Extract the [x, y] coordinate from the center of the cell holding the provided text.  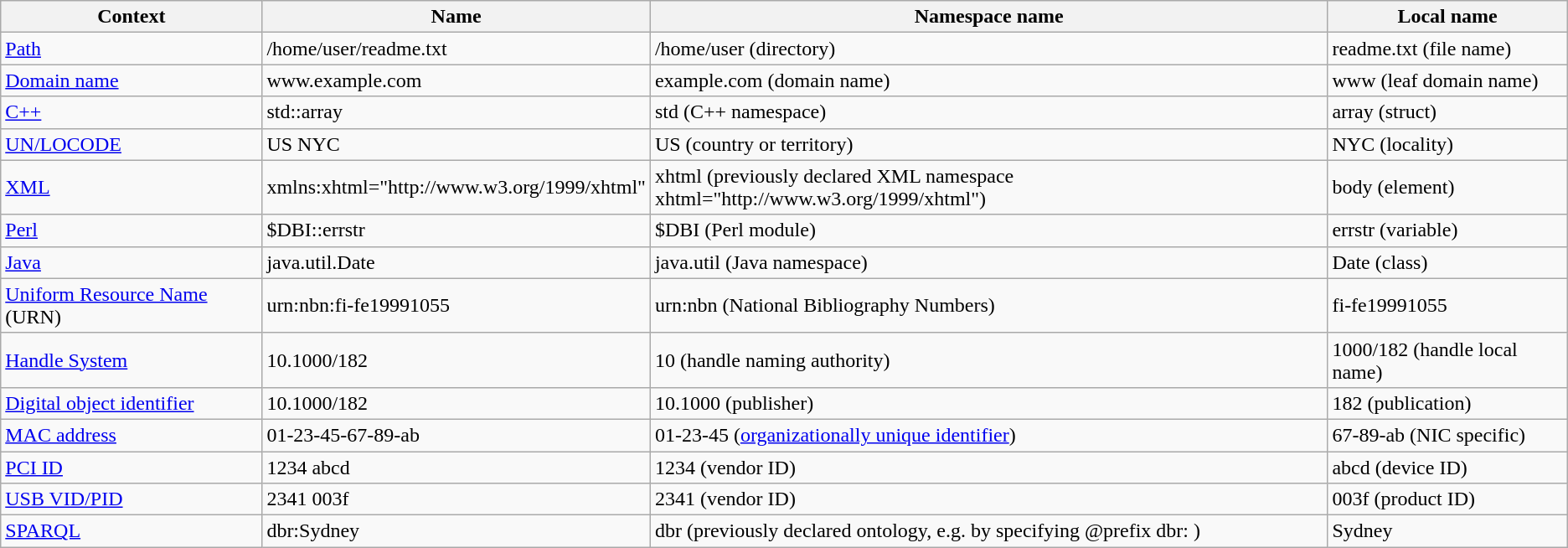
std::array [456, 112]
MAC address [132, 435]
Perl [132, 230]
Handle System [132, 360]
java.util.Date [456, 262]
abcd (device ID) [1447, 467]
10 (handle naming authority) [988, 360]
www (leaf domain name) [1447, 80]
182 (publication) [1447, 403]
C++ [132, 112]
dbr (previously declared ontology, e.g. by specifying @prefix dbr: ) [988, 531]
dbr:Sydney [456, 531]
US NYC [456, 144]
Domain name [132, 80]
/home/user (directory) [988, 49]
Digital object identifier [132, 403]
2341 003f [456, 499]
1000/182 (handle local name) [1447, 360]
Namespace name [988, 17]
10.1000 (publisher) [988, 403]
java.util (Java namespace) [988, 262]
UN/LOCODE [132, 144]
01-23-45-67-89-ab [456, 435]
urn:nbn (National Bibliography Numbers) [988, 305]
USB VID/PID [132, 499]
body (element) [1447, 188]
003f (product ID) [1447, 499]
xhtml (previously declared XML namespace xhtml="http://www.w3.org/1999/xhtml") [988, 188]
www.example.com [456, 80]
example.com (domain name) [988, 80]
/home/user/readme.txt [456, 49]
Uniform Resource Name (URN) [132, 305]
$DBI (Perl module) [988, 230]
fi-fe19991055 [1447, 305]
Name [456, 17]
$DBI::errstr [456, 230]
std (C++ namespace) [988, 112]
1234 abcd [456, 467]
Sydney [1447, 531]
1234 (vendor ID) [988, 467]
2341 (vendor ID) [988, 499]
US (country or territory) [988, 144]
urn:nbn:fi-fe19991055 [456, 305]
XML [132, 188]
01-23-45 (organizationally unique identifier) [988, 435]
Context [132, 17]
67-89-ab (NIC specific) [1447, 435]
SPARQL [132, 531]
xmlns:xhtml="http://www.w3.org/1999/xhtml" [456, 188]
Date (class) [1447, 262]
errstr (variable) [1447, 230]
Java [132, 262]
array (struct) [1447, 112]
readme.txt (file name) [1447, 49]
NYC (locality) [1447, 144]
Path [132, 49]
Local name [1447, 17]
PCI ID [132, 467]
